Return (X, Y) of the center of cell containing provided text 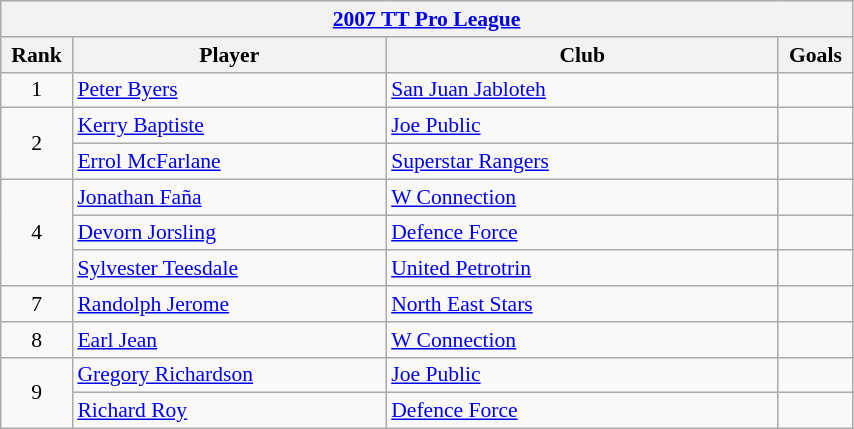
Rank (37, 55)
Player (229, 55)
Kerry Baptiste (229, 126)
Richard Roy (229, 411)
Jonathan Faña (229, 197)
8 (37, 340)
Peter Byers (229, 90)
Randolph Jerome (229, 304)
Club (582, 55)
San Juan Jabloteh (582, 90)
2 (37, 144)
Errol McFarlane (229, 162)
Gregory Richardson (229, 375)
North East Stars (582, 304)
4 (37, 232)
9 (37, 392)
2007 TT Pro League (427, 19)
Devorn Jorsling (229, 233)
Sylvester Teesdale (229, 269)
Earl Jean (229, 340)
United Petrotrin (582, 269)
Superstar Rangers (582, 162)
7 (37, 304)
Goals (815, 55)
1 (37, 90)
